Search for the cell housing the specified text and yield its [X, Y] center coordinate. 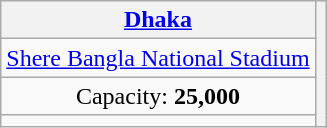
Shere Bangla National Stadium [158, 58]
Capacity: 25,000 [158, 96]
Dhaka [158, 20]
